Find where the given text appears and provide that cell's center as (x, y) coordinate. 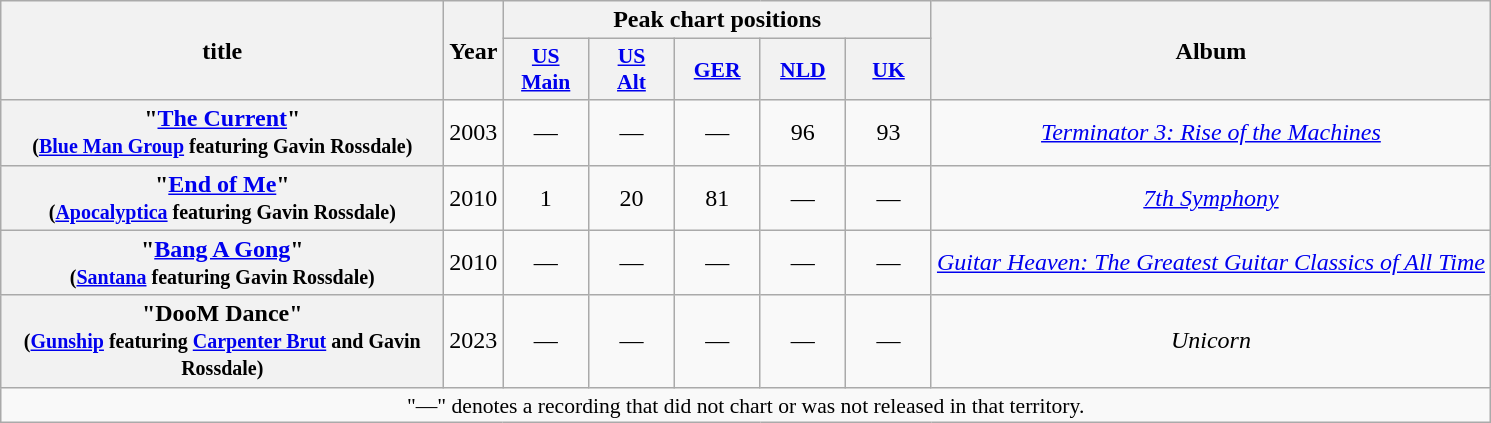
title (222, 50)
"The Current"(Blue Man Group featuring Gavin Rossdale) (222, 132)
NLD (803, 70)
2003 (474, 132)
Guitar Heaven: The Greatest Guitar Classics of All Time (1210, 262)
"—" denotes a recording that did not chart or was not released in that territory. (746, 405)
USMain (546, 70)
"Bang A Gong"(Santana featuring Gavin Rossdale) (222, 262)
81 (717, 198)
UK (889, 70)
2023 (474, 341)
Year (474, 50)
GER (717, 70)
Unicorn (1210, 341)
96 (803, 132)
Album (1210, 50)
"DooM Dance"(Gunship featuring Carpenter Brut and Gavin Rossdale) (222, 341)
93 (889, 132)
Terminator 3: Rise of the Machines (1210, 132)
Peak chart positions (718, 20)
"End of Me"(Apocalyptica featuring Gavin Rossdale) (222, 198)
7th Symphony (1210, 198)
20 (632, 198)
USAlt (632, 70)
1 (546, 198)
